Extract the (X, Y) coordinate from the center of the cell holding the provided text.  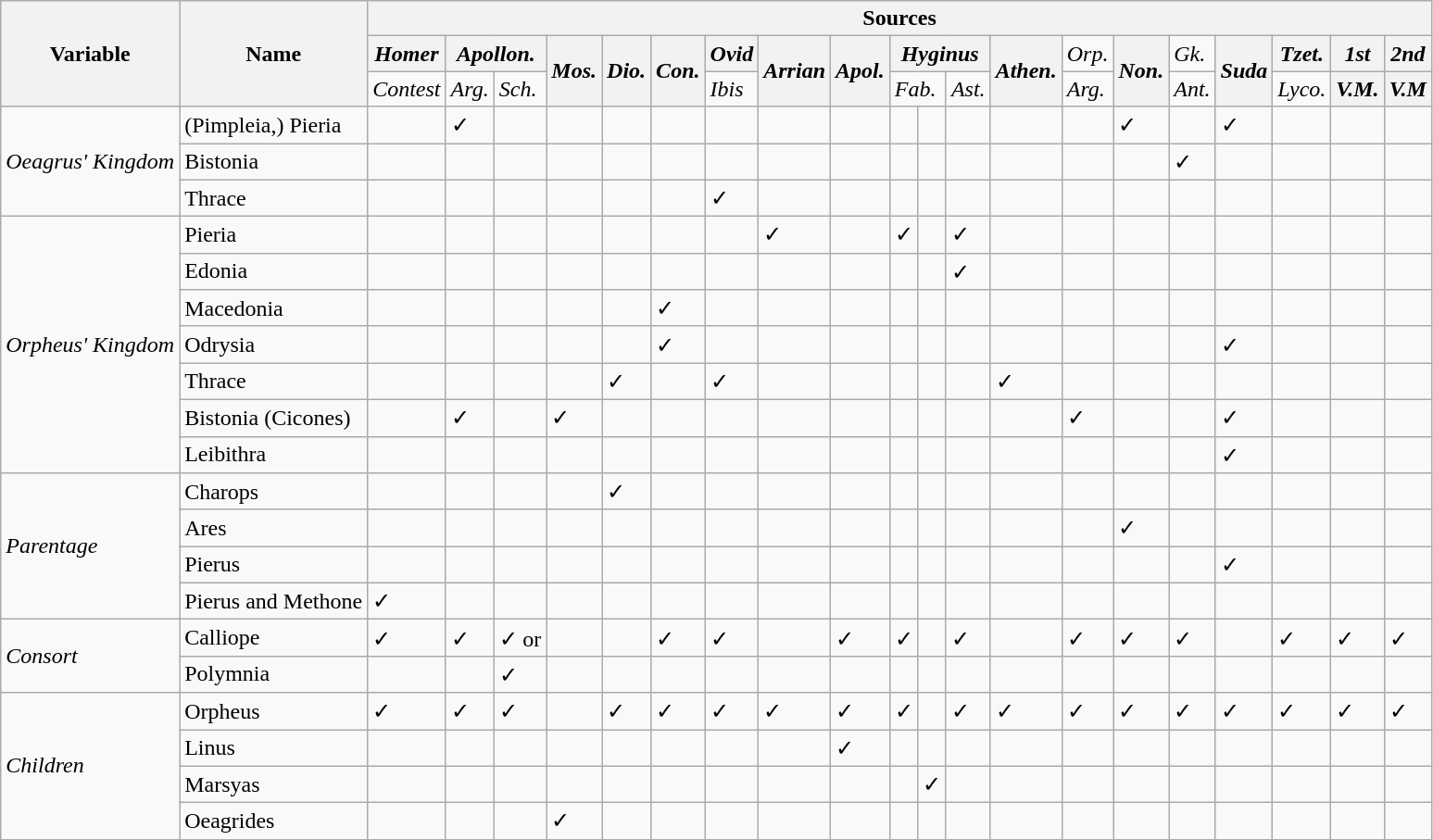
Suda (1244, 71)
Oeagrus' Kingdom (91, 161)
Children (91, 766)
Pieria (274, 235)
Calliope (274, 638)
Macedonia (274, 308)
Gk. (1192, 54)
Athen. (1026, 71)
✓ or (521, 638)
Linus (274, 748)
V.M (1408, 89)
Ibis (732, 89)
2nd (1408, 54)
Con. (678, 71)
Oeagrides (274, 821)
Pierus and Methone (274, 601)
Apollon. (497, 54)
Sch. (521, 89)
Ovid (732, 54)
Parentage (91, 546)
Variable (91, 54)
Marsyas (274, 784)
Hyginus (939, 54)
Ast. (968, 89)
Ant. (1192, 89)
1st (1358, 54)
Pierus (274, 565)
Bistonia (274, 161)
Arrian (795, 71)
V.M. (1358, 89)
Lyco. (1302, 89)
Apol. (861, 71)
Orpheus (274, 711)
(Pimpleia,) Pieria (274, 125)
Non. (1141, 71)
Edonia (274, 271)
Sources (900, 19)
Contest (407, 89)
Orpheus' Kingdom (91, 345)
Tzet. (1302, 54)
Fab. (917, 89)
Mos. (574, 71)
Odrysia (274, 345)
Ares (274, 528)
Leibithra (274, 455)
Orp. (1087, 54)
Consort (91, 656)
Dio. (626, 71)
Homer (407, 54)
Polymnia (274, 674)
Name (274, 54)
Bistonia (Cicones) (274, 418)
Charops (274, 492)
